Locate the cell with the specified text and output its [x, y] center coordinate. 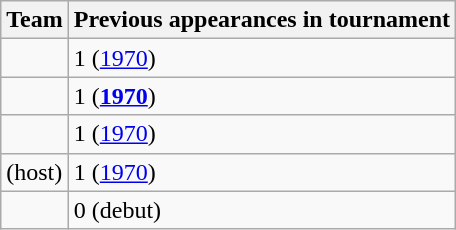
0 (debut) [262, 210]
Team [35, 20]
(host) [35, 172]
Previous appearances in tournament [262, 20]
